Extract the [X, Y] coordinate from the center of the cell holding the provided text.  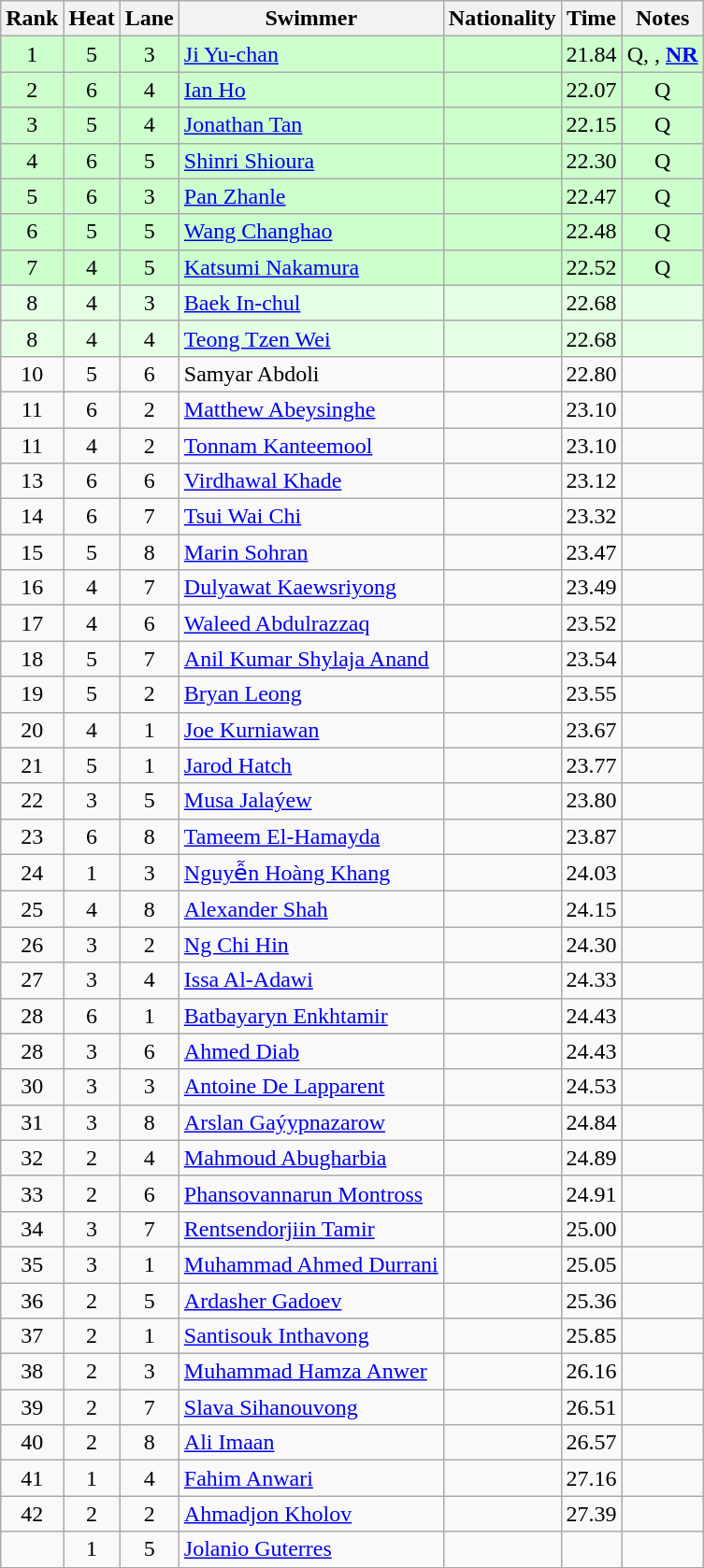
Ji Yu-chan [310, 54]
21 [32, 765]
Dulyawat Kaewsriyong [310, 588]
Ian Ho [310, 90]
Tameem El-Hamayda [310, 836]
Ahmadjon Kholov [310, 1514]
36 [32, 1300]
24 [32, 873]
23.12 [591, 481]
Pan Zhanle [310, 196]
Heat [92, 19]
Bryan Leong [310, 694]
35 [32, 1264]
Marin Sohran [310, 552]
33 [32, 1193]
25.00 [591, 1229]
24.53 [591, 1087]
23.80 [591, 801]
Virdhawal Khade [310, 481]
24.89 [591, 1158]
30 [32, 1087]
27.39 [591, 1514]
38 [32, 1372]
26 [32, 945]
Joe Kurniawan [310, 730]
Jonathan Tan [310, 125]
25.05 [591, 1264]
22 [32, 801]
15 [32, 552]
Waleed Abdulrazzaq [310, 623]
Jarod Hatch [310, 765]
Time [591, 19]
17 [32, 623]
23.49 [591, 588]
42 [32, 1514]
Notes [662, 19]
23.87 [591, 836]
22.07 [591, 90]
25 [32, 909]
22.80 [591, 374]
Musa Jalaýew [310, 801]
22.30 [591, 161]
24.91 [591, 1193]
Alexander Shah [310, 909]
14 [32, 517]
Muhammad Ahmed Durrani [310, 1264]
Teong Tzen Wei [310, 338]
26.16 [591, 1372]
24.84 [591, 1122]
Jolanio Guterres [310, 1549]
40 [32, 1443]
37 [32, 1336]
23.32 [591, 517]
39 [32, 1407]
Slava Sihanouvong [310, 1407]
22.48 [591, 232]
20 [32, 730]
31 [32, 1122]
Batbayaryn Enkhtamir [310, 1016]
21.84 [591, 54]
41 [32, 1478]
23.55 [591, 694]
Wang Changhao [310, 232]
25.36 [591, 1300]
Ali Imaan [310, 1443]
Katsumi Nakamura [310, 267]
13 [32, 481]
Tsui Wai Chi [310, 517]
22.15 [591, 125]
23 [32, 836]
Rank [32, 19]
27 [32, 980]
34 [32, 1229]
Fahim Anwari [310, 1478]
Tonnam Kanteemool [310, 446]
24.30 [591, 945]
22.47 [591, 196]
18 [32, 659]
25.85 [591, 1336]
Baek In-chul [310, 303]
Santisouk Inthavong [310, 1336]
23.52 [591, 623]
Mahmoud Abugharbia [310, 1158]
23.54 [591, 659]
Ahmed Diab [310, 1051]
Samyar Abdoli [310, 374]
23.67 [591, 730]
Ardasher Gadoev [310, 1300]
32 [32, 1158]
Ng Chi Hin [310, 945]
Rentsendorjiin Tamir [310, 1229]
24.15 [591, 909]
Shinri Shioura [310, 161]
16 [32, 588]
23.77 [591, 765]
Issa Al-Adawi [310, 980]
Muhammad Hamza Anwer [310, 1372]
23.47 [591, 552]
27.16 [591, 1478]
Lane [150, 19]
24.03 [591, 873]
Q, , NR [662, 54]
10 [32, 374]
26.51 [591, 1407]
Swimmer [310, 19]
19 [32, 694]
Antoine De Lapparent [310, 1087]
24.33 [591, 980]
Anil Kumar Shylaja Anand [310, 659]
Phansovannarun Montross [310, 1193]
Matthew Abeysinghe [310, 409]
22.52 [591, 267]
Nguyễn Hoàng Khang [310, 873]
26.57 [591, 1443]
Arslan Gaýypnazarow [310, 1122]
Nationality [502, 19]
